Return the (x, y) coordinate for the center point of the cell that contains the specified text.  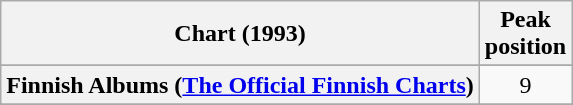
Finnish Albums (The Official Finnish Charts) (240, 85)
Peakposition (525, 34)
Chart (1993) (240, 34)
9 (525, 85)
